Return [x, y] of the center of cell containing provided text 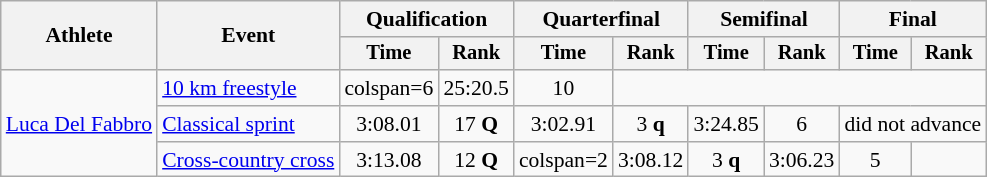
Final [912, 19]
17 Q [476, 124]
3:02.91 [564, 124]
10 [564, 88]
3 q [650, 124]
10 km freestyle [248, 88]
3:24.85 [726, 124]
Quarterfinal [602, 19]
3:08.01 [388, 124]
Classical sprint [248, 124]
Athlete [79, 36]
did not advance [912, 124]
Event [248, 36]
Luca Del Fabbro [79, 124]
6 [802, 124]
25:20.5 [476, 88]
colspan=6 [388, 88]
Semifinal [764, 19]
Qualification [426, 19]
